Locate the cell with the specified text and output its (x, y) center coordinate. 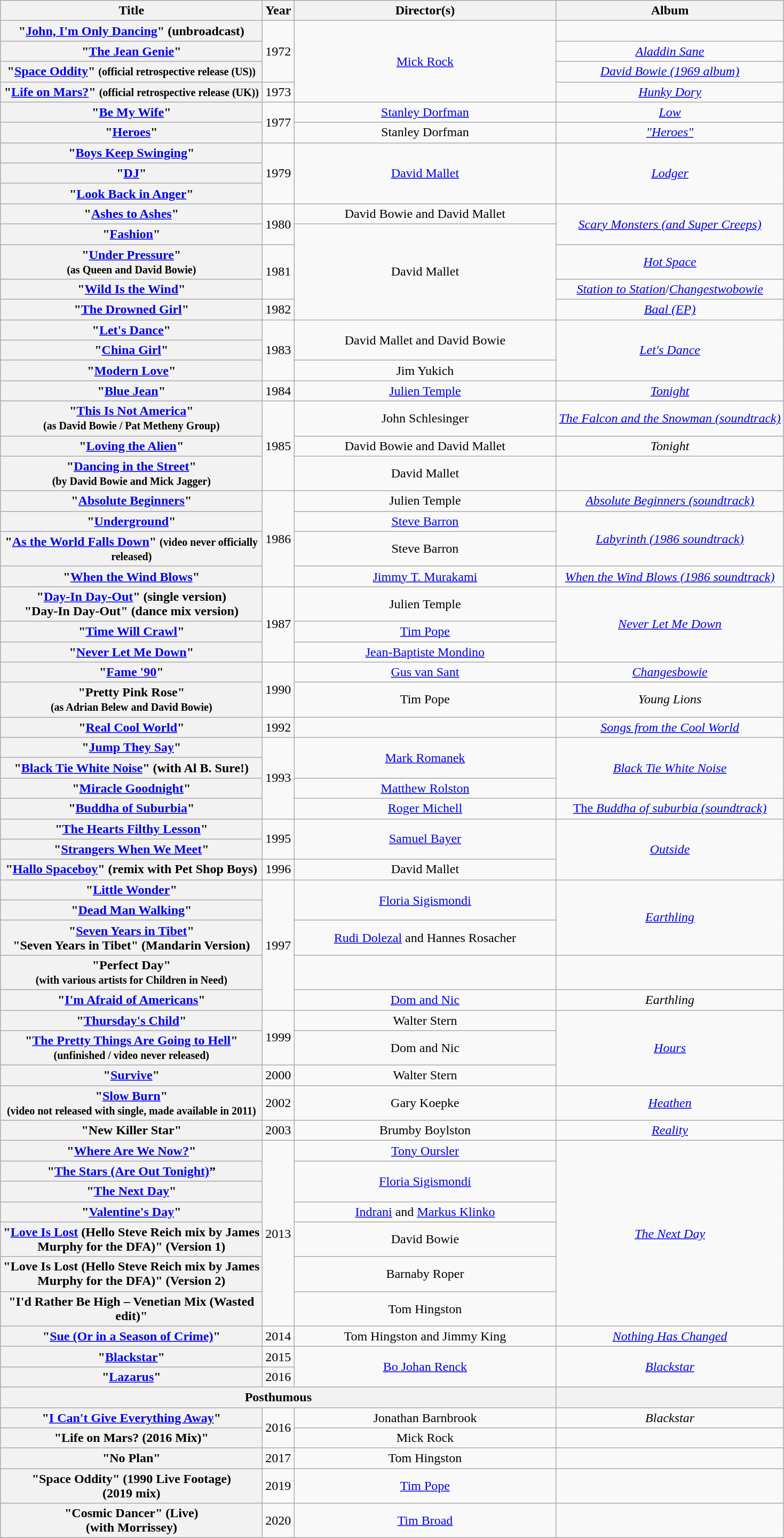
Tom Hingston and Jimmy King (425, 1336)
"Space Oddity" (1990 Live Footage) (2019 mix) (131, 1486)
2014 (279, 1336)
"Buddha of Suburbia" (131, 809)
"Perfect Day"(with various artists for Children in Need) (131, 972)
"Ashes to Ashes" (131, 214)
"Boys Keep Swinging" (131, 153)
"Strangers When We Meet" (131, 849)
"Under Pressure"(as Queen and David Bowie) (131, 262)
Gary Koepke (425, 1103)
"John, I'm Only Dancing" (unbroadcast) (131, 31)
"Blue Jean" (131, 391)
When the Wind Blows (1986 soundtrack) (670, 576)
"Love Is Lost (Hello Steve Reich mix by James Murphy for the DFA)" (Version 2) (131, 1274)
Rudi Dolezal and Hannes Rosacher (425, 938)
2017 (279, 1458)
1979 (279, 173)
"Dancing in the Street"(by David Bowie and Mick Jagger) (131, 473)
"Fame '90" (131, 672)
"Cosmic Dancer" (Live) (with Morrissey) (131, 1521)
"Real Cool World" (131, 727)
The Buddha of suburbia (soundtrack) (670, 809)
Jimmy T. Murakami (425, 576)
1987 (279, 624)
Title (131, 11)
2000 (279, 1076)
"Slow Burn"(video not released with single, made available in 2011) (131, 1103)
"Underground" (131, 521)
"Jump They Say" (131, 748)
Aladdin Sane (670, 51)
"Thursday's Child" (131, 1021)
1986 (279, 538)
1980 (279, 224)
"Space Oddity" (official retrospective release (US)) (131, 72)
"Never Let Me Down" (131, 652)
Baal (EP) (670, 310)
"Sue (Or in a Season of Crime)" (131, 1336)
Lodger (670, 173)
1996 (279, 869)
"No Plan" (131, 1458)
Barnaby Roper (425, 1274)
Indrani and Markus Klinko (425, 1212)
Outside (670, 849)
"New Killer Star" (131, 1131)
"I'd Rather Be High – Venetian Mix (Wasted edit)" (131, 1308)
"Lazarus" (131, 1377)
1983 (279, 350)
"The Jean Genie" (131, 51)
"Little Wonder" (131, 890)
The Next Day (670, 1234)
Heathen (670, 1103)
2015 (279, 1356)
"Be My Wife" (131, 112)
"Black Tie White Noise" (with Al B. Sure!) (131, 768)
2002 (279, 1103)
"Blackstar" (131, 1356)
"Time Will Crawl" (131, 631)
Hot Space (670, 262)
"Miracle Goodnight" (131, 788)
Nothing Has Changed (670, 1336)
"Day-In Day-Out" (single version)"Day-In Day-Out" (dance mix version) (131, 603)
Tony Oursler (425, 1151)
"Valentine's Day" (131, 1212)
Jean-Baptiste Mondino (425, 652)
Labyrinth (1986 soundtrack) (670, 538)
Tim Broad (425, 1521)
Samuel Bayer (425, 839)
"The Drowned Girl" (131, 310)
Brumby Boylston (425, 1131)
Mark Romanek (425, 758)
"Look Back in Anger" (131, 193)
"Fashion" (131, 234)
David Bowie (1969 album) (670, 72)
Jonathan Barnbrook (425, 1418)
"Love Is Lost (Hello Steve Reich mix by James Murphy for the DFA)" (Version 1) (131, 1239)
Reality (670, 1131)
1985 (279, 446)
"Let's Dance" (131, 330)
"DJ" (131, 173)
1977 (279, 122)
"Loving the Alien" (131, 446)
1990 (279, 690)
2003 (279, 1131)
Scary Monsters (and Super Creeps) (670, 224)
"Life on Mars? (2016 Mix)" (131, 1438)
Absolute Beginners (soundtrack) (670, 501)
The Falcon and the Snowman (soundtrack) (670, 419)
"This Is Not America"(as David Bowie / Pat Metheny Group) (131, 419)
"Life on Mars?" (official retrospective release (UK)) (131, 92)
"Wild Is the Wind" (131, 289)
1995 (279, 839)
1972 (279, 51)
1982 (279, 310)
"As the World Falls Down" (video never officially released) (131, 549)
"When the Wind Blows" (131, 576)
David Bowie (425, 1239)
Young Lions (670, 700)
Jim Yukich (425, 371)
"China Girl" (131, 350)
"Seven Years in Tibet""Seven Years in Tibet" (Mandarin Version) (131, 938)
Album (670, 11)
Posthumous (279, 1397)
Low (670, 112)
"The Hearts Filthy Lesson" (131, 829)
1984 (279, 391)
1999 (279, 1038)
Songs from the Cool World (670, 727)
"Hallo Spaceboy" (remix with Pet Shop Boys) (131, 869)
1992 (279, 727)
1981 (279, 272)
1973 (279, 92)
Director(s) (425, 11)
Roger Michell (425, 809)
Year (279, 11)
"Modern Love" (131, 371)
Matthew Rolston (425, 788)
"The Stars (Are Out Tonight)” (131, 1171)
Hunky Dory (670, 92)
"Where Are We Now?" (131, 1151)
2019 (279, 1486)
"I Can't Give Everything Away" (131, 1418)
Let's Dance (670, 350)
"The Pretty Things Are Going to Hell" (unfinished / video never released) (131, 1048)
Hours (670, 1048)
"The Next Day" (131, 1191)
David Mallet and David Bowie (425, 340)
"Dead Man Walking" (131, 910)
1997 (279, 945)
Never Let Me Down (670, 624)
John Schlesinger (425, 419)
1993 (279, 778)
Station to Station/Changestwobowie (670, 289)
Changesbowie (670, 672)
Black Tie White Noise (670, 768)
"Survive" (131, 1076)
"Pretty Pink Rose"(as Adrian Belew and David Bowie) (131, 700)
"Absolute Beginners" (131, 501)
"I'm Afraid of Americans" (131, 1000)
Gus van Sant (425, 672)
2020 (279, 1521)
2013 (279, 1234)
Bo Johan Renck (425, 1367)
